Find where the given text appears and provide that cell's center as (x, y) coordinate. 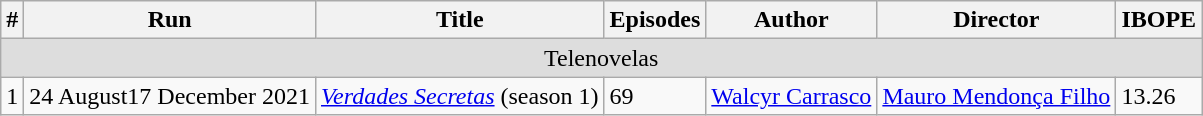
1 (12, 96)
# (12, 20)
Episodes (655, 20)
Title (460, 20)
13.26 (1159, 96)
Mauro Mendonça Filho (996, 96)
IBOPE (1159, 20)
Telenovelas (602, 58)
Walcyr Carrasco (792, 96)
Director (996, 20)
Author (792, 20)
24 August17 December 2021 (170, 96)
69 (655, 96)
Verdades Secretas (season 1) (460, 96)
Run (170, 20)
